Search for the cell housing the specified text and yield its [x, y] center coordinate. 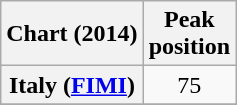
Chart (2014) [72, 34]
Italy (FIMI) [72, 85]
Peakposition [189, 34]
75 [189, 85]
